Extract the (X, Y) coordinate from the center of the cell holding the provided text.  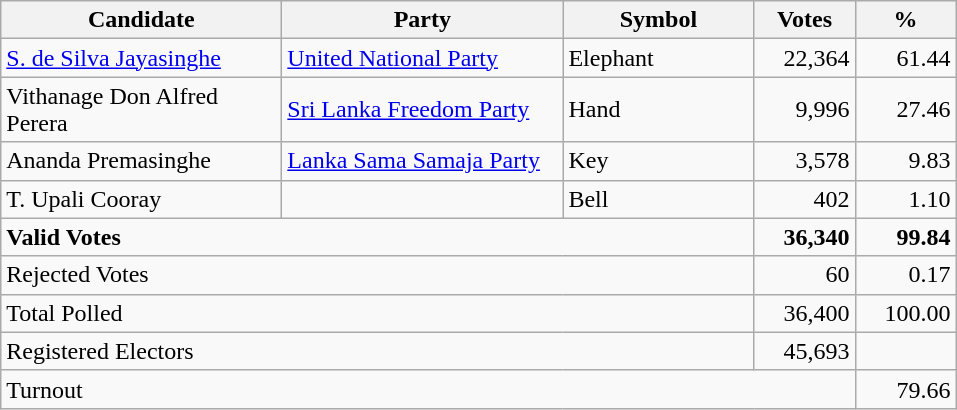
36,400 (804, 313)
99.84 (906, 237)
Candidate (142, 20)
Vithanage Don Alfred Perera (142, 110)
9,996 (804, 110)
22,364 (804, 58)
27.46 (906, 110)
36,340 (804, 237)
Valid Votes (378, 237)
Party (422, 20)
0.17 (906, 275)
Total Polled (378, 313)
1.10 (906, 199)
60 (804, 275)
3,578 (804, 161)
Registered Electors (378, 351)
% (906, 20)
Votes (804, 20)
Lanka Sama Samaja Party (422, 161)
United National Party (422, 58)
Sri Lanka Freedom Party (422, 110)
Ananda Premasinghe (142, 161)
Hand (658, 110)
402 (804, 199)
Key (658, 161)
45,693 (804, 351)
Symbol (658, 20)
Rejected Votes (378, 275)
Bell (658, 199)
9.83 (906, 161)
T. Upali Cooray (142, 199)
Turnout (428, 389)
S. de Silva Jayasinghe (142, 58)
79.66 (906, 389)
61.44 (906, 58)
100.00 (906, 313)
Elephant (658, 58)
